Scan for the cell matching the given text and deliver its (x, y) coordinate at center. 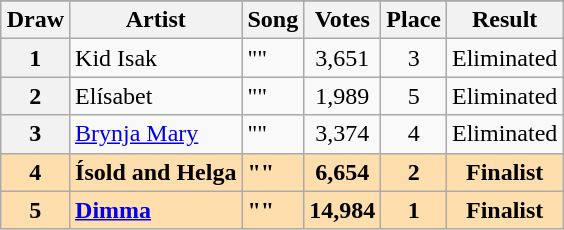
Brynja Mary (156, 134)
3,374 (342, 134)
3,651 (342, 58)
1,989 (342, 96)
Result (504, 20)
Votes (342, 20)
Place (414, 20)
Artist (156, 20)
Dimma (156, 210)
Draw (35, 20)
6,654 (342, 172)
Kid Isak (156, 58)
14,984 (342, 210)
Song (273, 20)
Ísold and Helga (156, 172)
Elísabet (156, 96)
